Provide the (X, Y) coordinate of the cell's center where the given text is located.  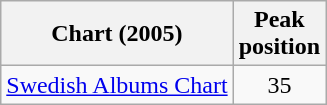
Peakposition (279, 34)
Swedish Albums Chart (117, 85)
Chart (2005) (117, 34)
35 (279, 85)
